Pinpoint the cell where the given text exists, returning its [X, Y] midpoint coordinate. 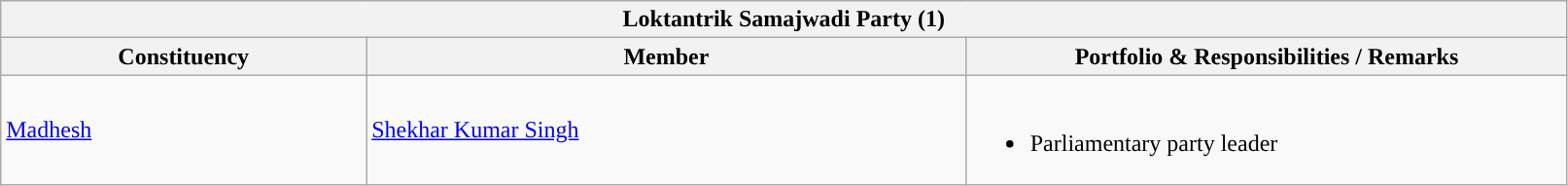
Constituency [184, 56]
Shekhar Kumar Singh [667, 130]
Parliamentary party leader [1267, 130]
Portfolio & Responsibilities / Remarks [1267, 56]
Madhesh [184, 130]
Loktantrik Samajwadi Party (1) [784, 19]
Member [667, 56]
